Search for the cell housing the specified text and yield its (x, y) center coordinate. 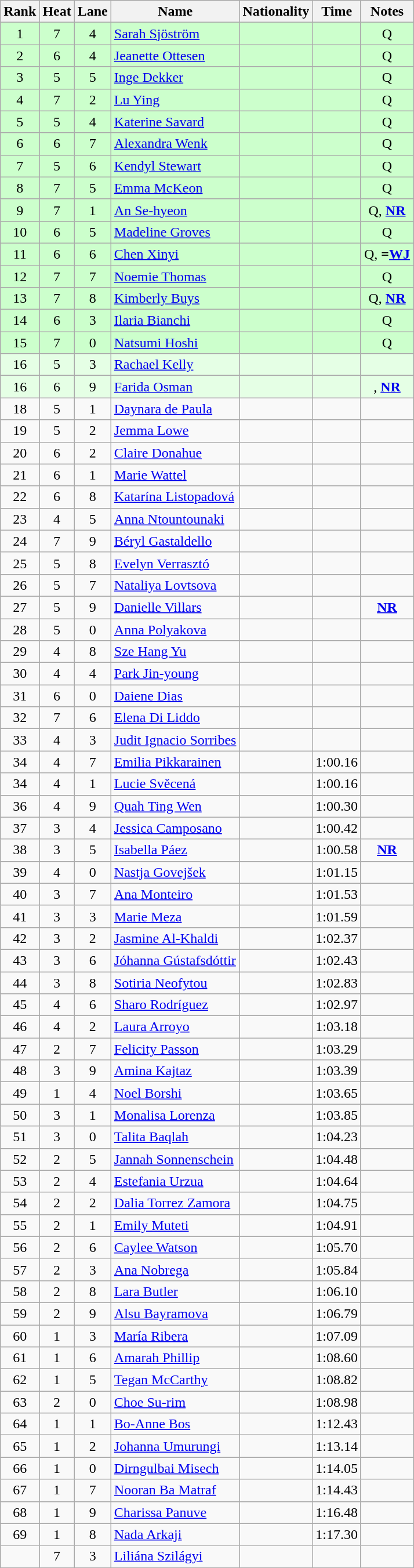
61 (20, 1358)
Time (337, 12)
32 (20, 718)
An Se-hyeon (175, 210)
47 (20, 1049)
1:00.58 (337, 850)
Alexandra Wenk (175, 144)
24 (20, 541)
1:02.37 (337, 938)
Anna Polyakova (175, 629)
1:14.43 (337, 1490)
Kimberly Buys (175, 299)
10 (20, 232)
57 (20, 1269)
Lucie Svěcená (175, 784)
1:13.14 (337, 1446)
1:00.30 (337, 806)
1:03.39 (337, 1071)
Sharo Rodríguez (175, 1005)
36 (20, 806)
Noel Borshi (175, 1093)
66 (20, 1468)
Elena Di Liddo (175, 718)
56 (20, 1247)
27 (20, 607)
Notes (387, 12)
50 (20, 1115)
Emilia Pikkarainen (175, 762)
Dalia Torrez Zamora (175, 1203)
Johanna Umurungi (175, 1446)
1:02.97 (337, 1005)
43 (20, 960)
Amarah Phillip (175, 1358)
60 (20, 1335)
1:03.29 (337, 1049)
1:12.43 (337, 1424)
Rachael Kelly (175, 365)
Daynara de Paula (175, 409)
1:05.84 (337, 1269)
Nataliya Lovtsova (175, 585)
38 (20, 850)
Monalisa Lorenza (175, 1115)
1:07.09 (337, 1335)
48 (20, 1071)
44 (20, 983)
Danielle Villars (175, 607)
64 (20, 1424)
1:01.59 (337, 916)
Quah Ting Wen (175, 806)
Anna Ntountounaki (175, 519)
Sotiria Neofytou (175, 983)
1:01.53 (337, 894)
Laura Arroyo (175, 1027)
Farida Osman (175, 387)
Madeline Groves (175, 232)
María Ribera (175, 1335)
1:04.75 (337, 1203)
1:04.23 (337, 1137)
Name (175, 12)
20 (20, 453)
Evelyn Verrasztó (175, 563)
1:01.15 (337, 872)
19 (20, 431)
Liliána Szilágyi (175, 1556)
62 (20, 1380)
Sze Hang Yu (175, 652)
49 (20, 1093)
Dirngulbai Misech (175, 1468)
Jannah Sonnenschein (175, 1159)
67 (20, 1490)
1:08.60 (337, 1358)
Inge Dekker (175, 78)
42 (20, 938)
68 (20, 1512)
Jessica Camposano (175, 828)
Estefania Urzua (175, 1181)
Nationality (276, 12)
1:14.05 (337, 1468)
Chen Xinyi (175, 254)
Felicity Passon (175, 1049)
Marie Wattel (175, 475)
1:08.98 (337, 1402)
Nada Arkaji (175, 1534)
39 (20, 872)
1:08.82 (337, 1380)
25 (20, 563)
22 (20, 497)
Q, =WJ (387, 254)
45 (20, 1005)
Tegan McCarthy (175, 1380)
Park Jin-young (175, 674)
13 (20, 299)
1:17.30 (337, 1534)
1:00.42 (337, 828)
Lane (93, 12)
1:04.48 (337, 1159)
1:04.91 (337, 1225)
Kendyl Stewart (175, 166)
Alsu Bayramova (175, 1313)
33 (20, 740)
37 (20, 828)
58 (20, 1291)
Katerine Savard (175, 122)
26 (20, 585)
46 (20, 1027)
1:03.65 (337, 1093)
Charissa Panuve (175, 1512)
1:06.79 (337, 1313)
51 (20, 1137)
Bo-Anne Bos (175, 1424)
63 (20, 1402)
Jóhanna Gústafsdóttir (175, 960)
Emily Muteti (175, 1225)
28 (20, 629)
Daiene Dias (175, 696)
Natsumi Hoshi (175, 343)
41 (20, 916)
1:04.64 (337, 1181)
1:03.85 (337, 1115)
21 (20, 475)
31 (20, 696)
1:16.48 (337, 1512)
Talita Baqlah (175, 1137)
Noemie Thomas (175, 277)
55 (20, 1225)
Sarah Sjöström (175, 34)
40 (20, 894)
Béryl Gastaldello (175, 541)
Katarína Listopadová (175, 497)
54 (20, 1203)
Nooran Ba Matraf (175, 1490)
30 (20, 674)
1:05.70 (337, 1247)
Marie Meza (175, 916)
69 (20, 1534)
Ana Nobrega (175, 1269)
14 (20, 321)
65 (20, 1446)
Ilaria Bianchi (175, 321)
52 (20, 1159)
1:03.18 (337, 1027)
Isabella Páez (175, 850)
1:06.10 (337, 1291)
59 (20, 1313)
18 (20, 409)
Jasmine Al-Khaldi (175, 938)
15 (20, 343)
Ana Monteiro (175, 894)
, NR (387, 387)
Emma McKeon (175, 188)
Lara Butler (175, 1291)
Lu Ying (175, 100)
Amina Kajtaz (175, 1071)
Rank (20, 12)
Judit Ignacio Sorribes (175, 740)
Jeanette Ottesen (175, 56)
Choe Su-rim (175, 1402)
Nastja Govejšek (175, 872)
11 (20, 254)
23 (20, 519)
Claire Donahue (175, 453)
53 (20, 1181)
29 (20, 652)
1:02.43 (337, 960)
12 (20, 277)
Heat (57, 12)
Caylee Watson (175, 1247)
Jemma Lowe (175, 431)
1:02.83 (337, 983)
